Locate the cell with the specified text and output its (x, y) center coordinate. 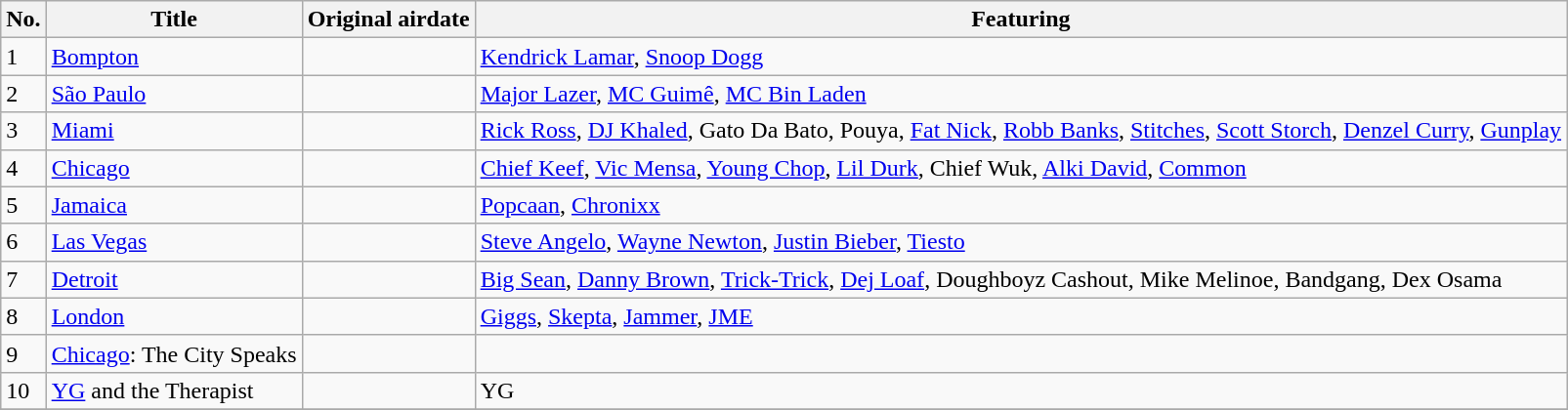
Chief Keef, Vic Mensa, Young Chop, Lil Durk, Chief Wuk, Alki David, Common (1020, 168)
Chicago: The City Speaks (174, 353)
7 (23, 279)
Popcaan, Chronixx (1020, 205)
3 (23, 131)
Miami (174, 131)
Kendrick Lamar, Snoop Dogg (1020, 57)
8 (23, 316)
São Paulo (174, 94)
6 (23, 242)
YG (1020, 390)
Big Sean, Danny Brown, Trick-Trick, Dej Loaf, Doughboyz Cashout, Mike Melinoe, Bandgang, Dex Osama (1020, 279)
Giggs, Skepta, Jammer, JME (1020, 316)
Title (174, 20)
Rick Ross, DJ Khaled, Gato Da Bato, Pouya, Fat Nick, Robb Banks, Stitches, Scott Storch, Denzel Curry, Gunplay (1020, 131)
Las Vegas (174, 242)
Jamaica (174, 205)
Chicago (174, 168)
1 (23, 57)
Detroit (174, 279)
2 (23, 94)
No. (23, 20)
YG and the Therapist (174, 390)
Original airdate (389, 20)
Featuring (1020, 20)
10 (23, 390)
5 (23, 205)
Major Lazer, MC Guimê, MC Bin Laden (1020, 94)
Bompton (174, 57)
9 (23, 353)
London (174, 316)
4 (23, 168)
Steve Angelo, Wayne Newton, Justin Bieber, Tiesto (1020, 242)
